Determine the (X, Y) coordinate at the center of the cell enclosing the given text.  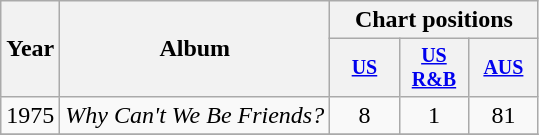
81 (504, 115)
1 (434, 115)
Album (195, 49)
8 (364, 115)
Year (30, 49)
Chart positions (434, 20)
Why Can't We Be Friends? (195, 115)
1975 (30, 115)
USR&B (434, 68)
AUS (504, 68)
US (364, 68)
